Detect which cell encompasses the target text, then output its [X, Y] center coordinate. 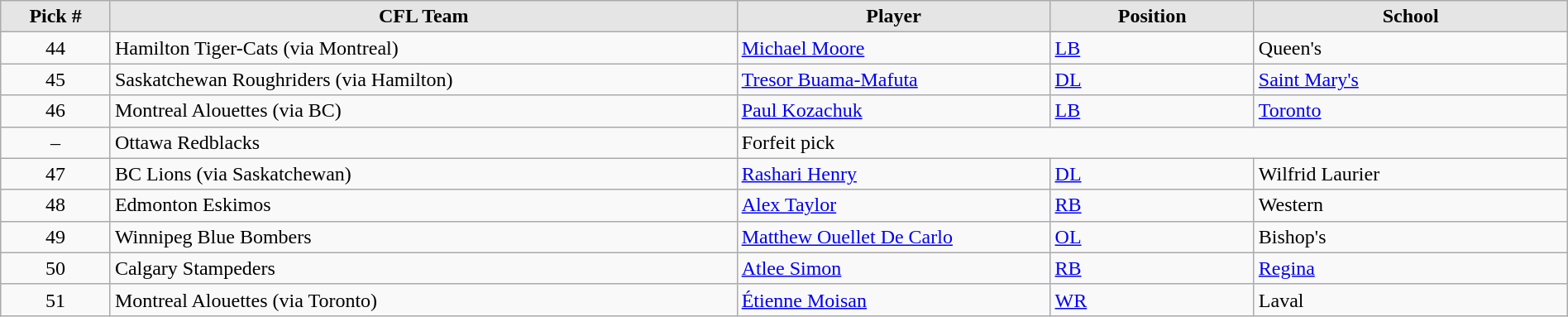
48 [56, 205]
45 [56, 79]
Saskatchewan Roughriders (via Hamilton) [423, 79]
Michael Moore [893, 48]
47 [56, 174]
Saint Mary's [1411, 79]
WR [1152, 300]
50 [56, 268]
Calgary Stampeders [423, 268]
Pick # [56, 17]
Queen's [1411, 48]
OL [1152, 237]
51 [56, 300]
Montreal Alouettes (via Toronto) [423, 300]
Winnipeg Blue Bombers [423, 237]
Matthew Ouellet De Carlo [893, 237]
Bishop's [1411, 237]
Rashari Henry [893, 174]
Tresor Buama-Mafuta [893, 79]
46 [56, 111]
Forfeit pick [1152, 142]
Alex Taylor [893, 205]
BC Lions (via Saskatchewan) [423, 174]
Edmonton Eskimos [423, 205]
Paul Kozachuk [893, 111]
Regina [1411, 268]
Atlee Simon [893, 268]
Toronto [1411, 111]
Laval [1411, 300]
Western [1411, 205]
Position [1152, 17]
– [56, 142]
Player [893, 17]
School [1411, 17]
Étienne Moisan [893, 300]
49 [56, 237]
Wilfrid Laurier [1411, 174]
44 [56, 48]
CFL Team [423, 17]
Ottawa Redblacks [423, 142]
Montreal Alouettes (via BC) [423, 111]
Hamilton Tiger-Cats (via Montreal) [423, 48]
